Detect which cell encompasses the target text, then output its [X, Y] center coordinate. 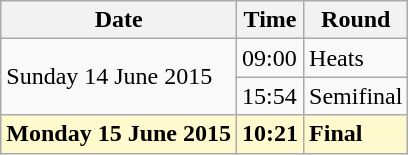
Round [356, 20]
15:54 [270, 96]
Semifinal [356, 96]
Sunday 14 June 2015 [119, 77]
Heats [356, 58]
Monday 15 June 2015 [119, 134]
Date [119, 20]
10:21 [270, 134]
09:00 [270, 58]
Time [270, 20]
Final [356, 134]
